From the cell containing the given text, extract its center point as [x, y] coordinate. 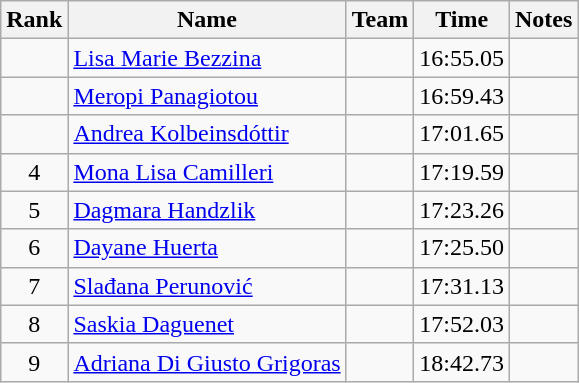
6 [34, 248]
Mona Lisa Camilleri [207, 172]
Name [207, 20]
17:23.26 [462, 210]
17:01.65 [462, 134]
18:42.73 [462, 362]
7 [34, 286]
Notes [543, 20]
Adriana Di Giusto Grigoras [207, 362]
Meropi Panagiotou [207, 96]
Saskia Daguenet [207, 324]
17:19.59 [462, 172]
8 [34, 324]
16:59.43 [462, 96]
17:52.03 [462, 324]
Lisa Marie Bezzina [207, 58]
Andrea Kolbeinsdóttir [207, 134]
Time [462, 20]
4 [34, 172]
9 [34, 362]
Slađana Perunović [207, 286]
5 [34, 210]
16:55.05 [462, 58]
17:25.50 [462, 248]
Team [380, 20]
Dagmara Handzlik [207, 210]
17:31.13 [462, 286]
Dayane Huerta [207, 248]
Rank [34, 20]
